For the text-containing cell, return its midpoint in (X, Y) coordinate format. 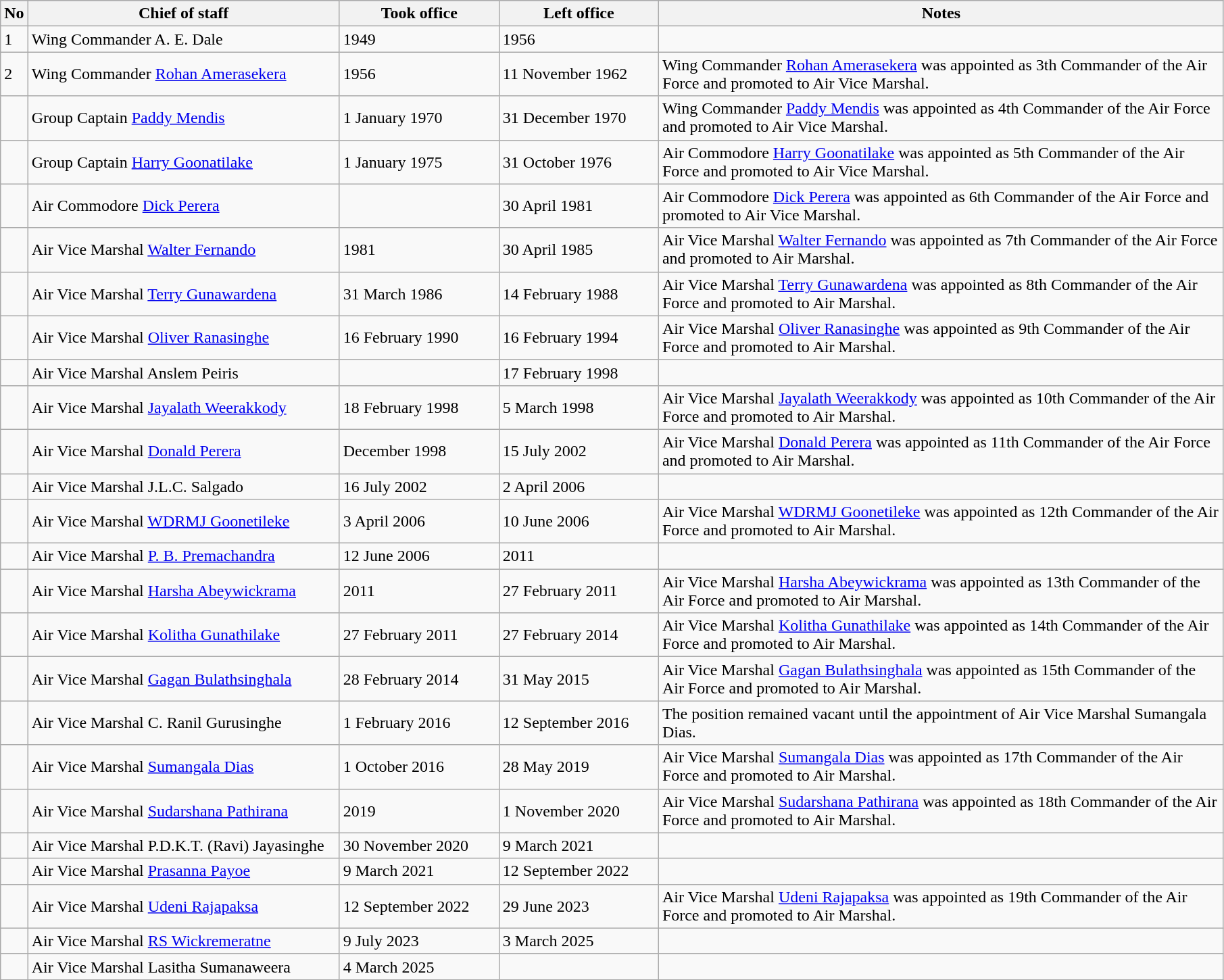
Air Vice Marshal Terry Gunawardena (184, 293)
Air Vice Marshal Donald Perera was appointed as 11th Commander of the Air Force and promoted to Air Marshal. (941, 451)
Air Vice Marshal Udeni Rajapaksa (184, 906)
30 November 2020 (419, 846)
1 November 2020 (579, 811)
17 February 1998 (579, 372)
Left office (579, 14)
16 February 1994 (579, 338)
1 February 2016 (419, 723)
15 July 2002 (579, 451)
Air Vice Marshal Oliver Ranasinghe was appointed as 9th Commander of the Air Force and promoted to Air Marshal. (941, 338)
30 April 1981 (579, 205)
Air Vice Marshal P.D.K.T. (Ravi) Jayasinghe (184, 846)
Wing Commander Paddy Mendis was appointed as 4th Commander of the Air Force and promoted to Air Vice Marshal. (941, 118)
Wing Commander Rohan Amerasekera was appointed as 3th Commander of the Air Force and promoted to Air Vice Marshal. (941, 74)
Air Vice Marshal Harsha Abeywickrama was appointed as 13th Commander of the Air Force and promoted to Air Marshal. (941, 591)
Wing Commander A. E. Dale (184, 39)
No (14, 14)
1 January 1970 (419, 118)
Air Vice Marshal Jayalath Weerakkody was appointed as 10th Commander of the Air Force and promoted to Air Marshal. (941, 407)
Air Vice Marshal C. Ranil Gurusinghe (184, 723)
Air Vice Marshal Kolitha Gunathilake was appointed as 14th Commander of the Air Force and promoted to Air Marshal. (941, 635)
30 April 1985 (579, 250)
31 October 1976 (579, 162)
10 June 2006 (579, 522)
2 April 2006 (579, 486)
Air Vice Marshal WDRMJ Goonetileke was appointed as 12th Commander of the Air Force and promoted to Air Marshal. (941, 522)
Air Vice Marshal Walter Fernando (184, 250)
Air Vice Marshal WDRMJ Goonetileke (184, 522)
Air Vice Marshal J.L.C. Salgado (184, 486)
Air Vice Marshal Gagan Bulathsinghala was appointed as 15th Commander of the Air Force and promoted to Air Marshal. (941, 679)
Air Vice Marshal Kolitha Gunathilake (184, 635)
31 May 2015 (579, 679)
27 February 2014 (579, 635)
14 February 1988 (579, 293)
Air Vice Marshal Gagan Bulathsinghala (184, 679)
12 September 2016 (579, 723)
31 March 1986 (419, 293)
Air Vice Marshal RS Wickremeratne (184, 941)
Air Vice Marshal Jayalath Weerakkody (184, 407)
Wing Commander Rohan Amerasekera (184, 74)
31 December 1970 (579, 118)
Notes (941, 14)
1949 (419, 39)
Group Captain Harry Goonatilake (184, 162)
1 (14, 39)
1 January 1975 (419, 162)
Air Vice Marshal Sudarshana Pathirana was appointed as 18th Commander of the Air Force and promoted to Air Marshal. (941, 811)
Chief of staff (184, 14)
1981 (419, 250)
Air Vice Marshal Udeni Rajapaksa was appointed as 19th Commander of the Air Force and promoted to Air Marshal. (941, 906)
2 (14, 74)
Air Vice Marshal Terry Gunawardena was appointed as 8th Commander of the Air Force and promoted to Air Marshal. (941, 293)
28 May 2019 (579, 766)
Air Commodore Dick Perera was appointed as 6th Commander of the Air Force and promoted to Air Vice Marshal. (941, 205)
Air Vice Marshal Prasanna Payoe (184, 871)
2019 (419, 811)
The position remained vacant until the appointment of Air Vice Marshal Sumangala Dias. (941, 723)
11 November 1962 (579, 74)
Air Vice Marshal Walter Fernando was appointed as 7th Commander of the Air Force and promoted to Air Marshal. (941, 250)
Air Vice Marshal Sumangala Dias (184, 766)
Air Vice Marshal Lasitha Sumanaweera (184, 966)
18 February 1998 (419, 407)
Air Commodore Harry Goonatilake was appointed as 5th Commander of the Air Force and promoted to Air Vice Marshal. (941, 162)
16 July 2002 (419, 486)
4 March 2025 (419, 966)
Air Vice Marshal P. B. Premachandra (184, 556)
29 June 2023 (579, 906)
Air Vice Marshal Anslem Peiris (184, 372)
Air Vice Marshal Donald Perera (184, 451)
Group Captain Paddy Mendis (184, 118)
16 February 1990 (419, 338)
Air Commodore Dick Perera (184, 205)
12 June 2006 (419, 556)
Air Vice Marshal Harsha Abeywickrama (184, 591)
3 April 2006 (419, 522)
Air Vice Marshal Sudarshana Pathirana (184, 811)
1 October 2016 (419, 766)
Air Vice Marshal Oliver Ranasinghe (184, 338)
5 March 1998 (579, 407)
Took office (419, 14)
3 March 2025 (579, 941)
28 February 2014 (419, 679)
9 July 2023 (419, 941)
December 1998 (419, 451)
Air Vice Marshal Sumangala Dias was appointed as 17th Commander of the Air Force and promoted to Air Marshal. (941, 766)
